Identify which cell holds the provided text, then report its (X, Y) central coordinate. 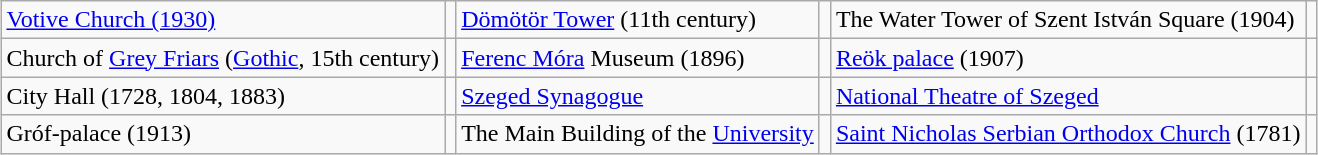
Szeged Synagogue (638, 96)
Votive Church (1930) (223, 20)
Church of Grey Friars (Gothic, 15th century) (223, 58)
Saint Nicholas Serbian Orthodox Church (1781) (1068, 134)
National Theatre of Szeged (1068, 96)
The Main Building of the University (638, 134)
Reök palace (1907) (1068, 58)
The Water Tower of Szent István Square (1904) (1068, 20)
City Hall (1728, 1804, 1883) (223, 96)
Dömötör Tower (11th century) (638, 20)
Gróf-palace (1913) (223, 134)
Ferenc Móra Museum (1896) (638, 58)
